Extract the [X, Y] coordinate from the center of the cell holding the provided text.  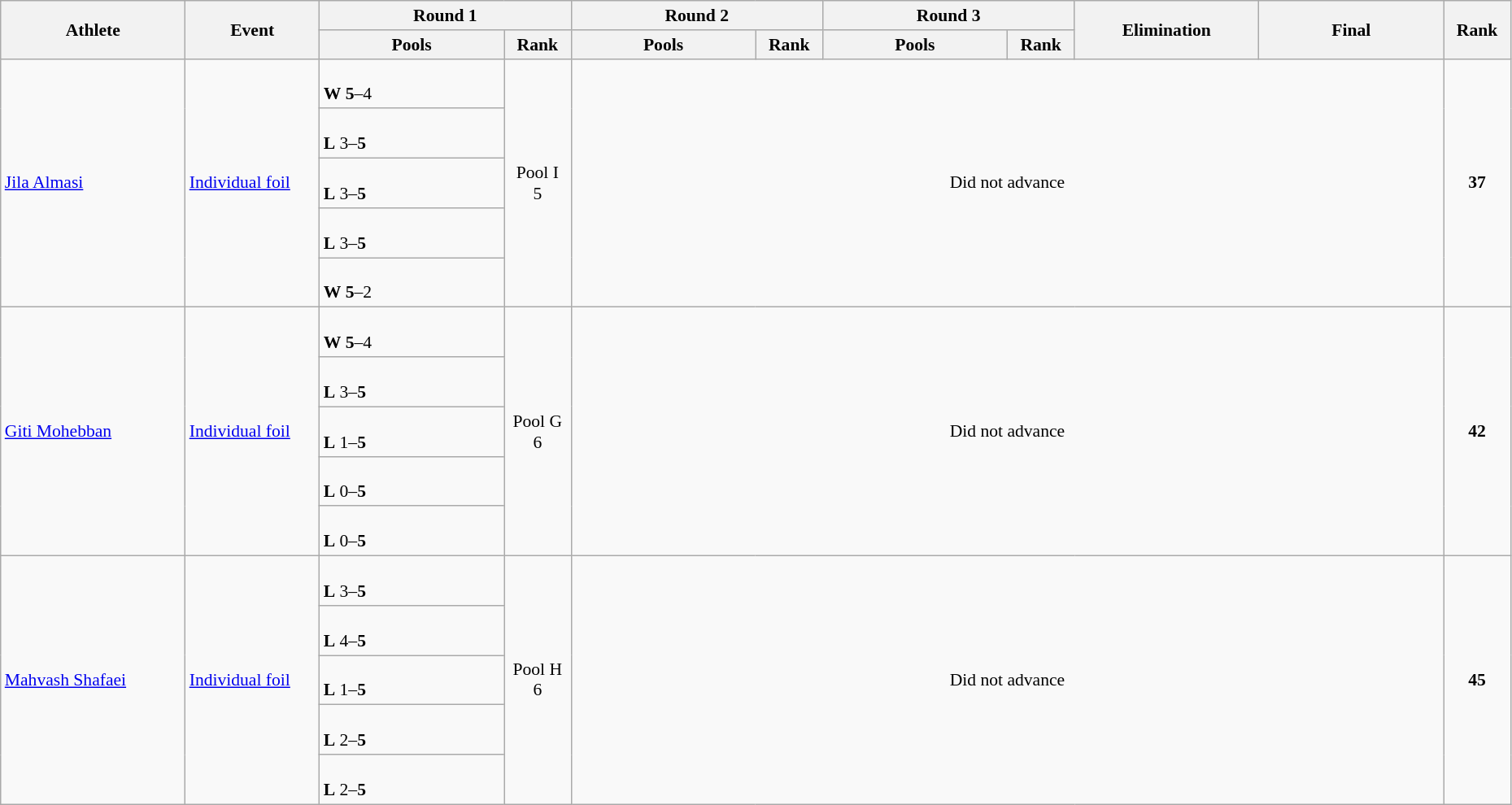
W 5–2 [412, 283]
Round 1 [446, 15]
45 [1477, 681]
Round 2 [696, 15]
Jila Almasi [93, 183]
Pool G6 [538, 432]
42 [1477, 432]
Event [252, 29]
Athlete [93, 29]
Elimination [1166, 29]
Giti Mohebban [93, 432]
37 [1477, 183]
Pool H6 [538, 681]
Round 3 [948, 15]
Final [1352, 29]
Mahvash Shafaei [93, 681]
Pool I5 [538, 183]
L 4–5 [412, 631]
